Identify which cell holds the provided text, then report its [x, y] central coordinate. 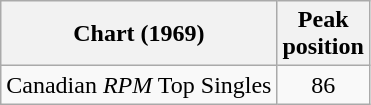
Canadian RPM Top Singles [139, 85]
86 [323, 85]
Peakposition [323, 34]
Chart (1969) [139, 34]
